Pinpoint the cell where the given text exists, returning its [x, y] midpoint coordinate. 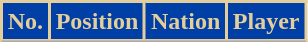
No. [26, 22]
Player [266, 22]
Nation [186, 22]
Position [96, 22]
